Locate the cell with the specified text and output its [x, y] center coordinate. 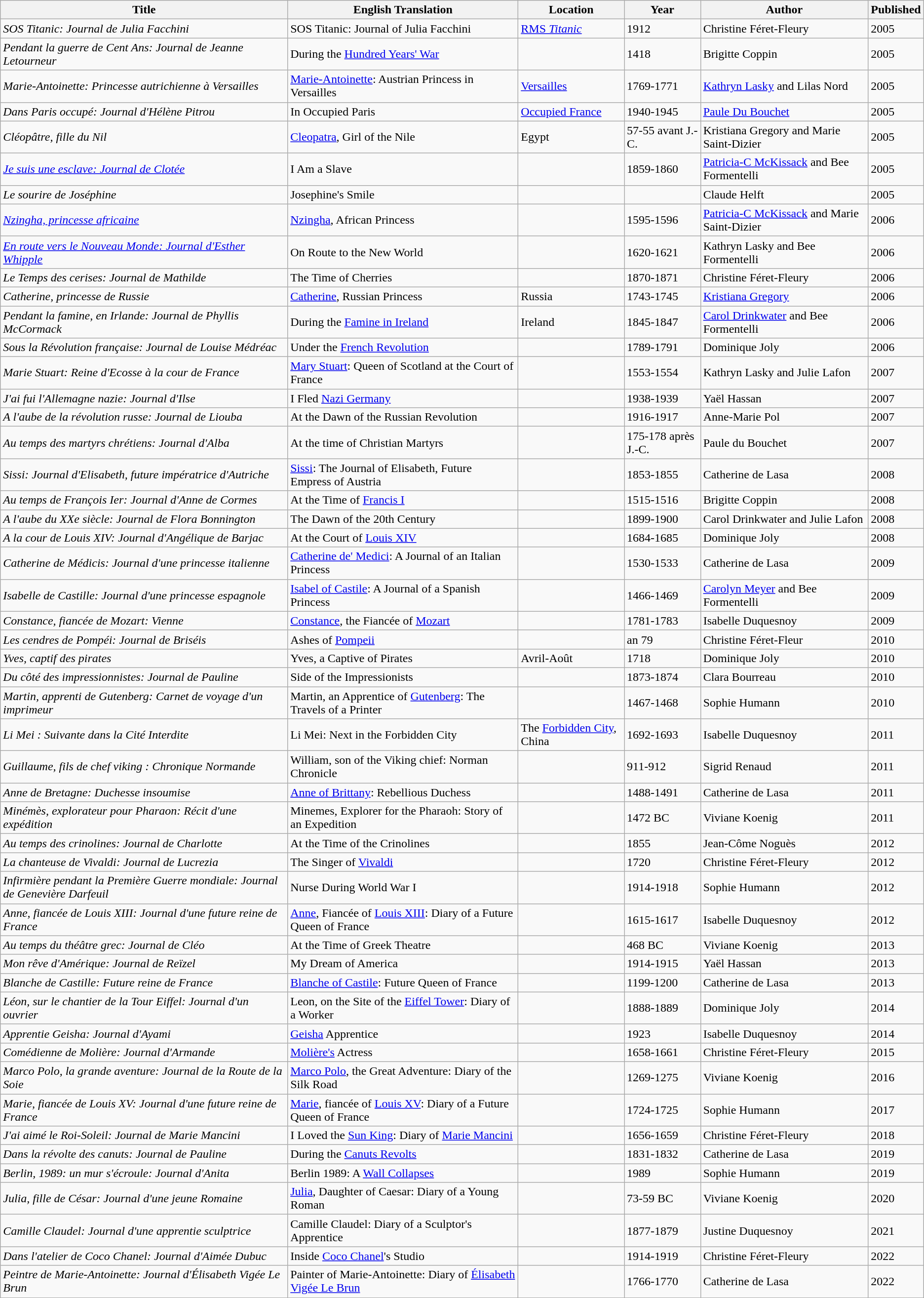
Molière's Actress [403, 1052]
Au temps des martyrs chrétiens: Journal d'Alba [144, 442]
RMS Titanic [572, 29]
I Fled Nazi Germany [403, 398]
During the Hundred Years' War [403, 54]
Isabelle de Castille: Journal d'une princesse espagnole [144, 595]
SOS Titanic: Journal de Julia Facchini [144, 29]
Under the French Revolution [403, 348]
175-178 après J.-C. [662, 442]
2021 [896, 1230]
Pendant la famine, en Irlande: Journal de Phyllis McCormack [144, 322]
Catherine, princesse de Russie [144, 296]
468 BC [662, 945]
Julia, Daughter of Caesar: Diary of a Young Roman [403, 1199]
1989 [662, 1173]
1912 [662, 29]
Catherine de Médicis: Journal d'une princesse italienne [144, 563]
During the Famine in Ireland [403, 322]
Anne, Fiancée of Louis XIII: Diary of a Future Queen of France [403, 919]
2016 [896, 1077]
Dans Paris occupé: Journal d'Hélène Pitrou [144, 112]
Comédienne de Molière: Journal d'Armande [144, 1052]
Isabel of Castile: A Journal of a Spanish Princess [403, 595]
Location [572, 10]
Versailles [572, 86]
Jean-Côme Noguès [784, 843]
1472 BC [662, 818]
1916-1917 [662, 417]
Carolyn Meyer and Bee Formentelli [784, 595]
Clara Bourreau [784, 677]
La chanteuse de Vivaldi: Journal de Lucrezia [144, 862]
Ireland [572, 322]
Nurse During World War I [403, 888]
1831-1832 [662, 1154]
1595-1596 [662, 220]
Constance, fiancée de Mozart: Vienne [144, 621]
1692-1693 [662, 735]
Josephine's Smile [403, 195]
1888-1889 [662, 1008]
At the Court of Louis XIV [403, 538]
Les cendres de Pompéi: Journal de Briséis [144, 639]
Nzingha, African Princess [403, 220]
Li Mei : Suivante dans la Cité Interdite [144, 735]
1923 [662, 1033]
A l'aube de la révolution russe: Journal de Liouba [144, 417]
an 79 [662, 639]
Catherine de' Medici: A Journal of an Italian Princess [403, 563]
1684-1685 [662, 538]
Paule du Bouchet [784, 442]
Au temps de François Ier: Journal d'Anne de Cormes [144, 500]
Occupied France [572, 112]
Author [784, 10]
Catherine, Russian Princess [403, 296]
Side of the Impressionists [403, 677]
At the Dawn of the Russian Revolution [403, 417]
Mary Stuart: Queen of Scotland at the Court of France [403, 373]
Je suis une esclave: Journal de Clotée [144, 169]
William, son of the Viking chief: Norman Chronicle [403, 767]
Kathryn Lasky and Bee Formentelli [784, 252]
Marie, fiancée de Louis XV: Journal d'une future reine de France [144, 1110]
I Loved the Sun King: Diary of Marie Mancini [403, 1136]
Christine Féret-Fleur [784, 639]
911-912 [662, 767]
Marie-Antoinette: Austrian Princess in Versailles [403, 86]
Title [144, 10]
1853-1855 [662, 475]
1743-1745 [662, 296]
Marco Polo, the Great Adventure: Diary of the Silk Road [403, 1077]
1781-1783 [662, 621]
Sissi: The Journal of Elisabeth, Future Empress of Austria [403, 475]
Anne de Bretagne: Duchesse insoumise [144, 792]
Infirmière pendant la Première Guerre mondiale: Journal de Genevière Darfeuil [144, 888]
1859-1860 [662, 169]
Li Mei: Next in the Forbidden City [403, 735]
En route vers le Nouveau Monde: Journal d'Esther Whipple [144, 252]
Le Temps des cerises: Journal de Mathilde [144, 277]
1530-1533 [662, 563]
During the Canuts Revolts [403, 1154]
Carol Drinkwater and Bee Formentelli [784, 322]
Léon, sur le chantier de la Tour Eiffel: Journal d'un ouvrier [144, 1008]
Minémès, explorateur pour Pharaon: Récit d'une expédition [144, 818]
Marie Stuart: Reine d'Ecosse à la cour de France [144, 373]
Blanche de Castille: Future reine de France [144, 983]
Geisha Apprentice [403, 1033]
Justine Duquesnoy [784, 1230]
1899-1900 [662, 519]
Nzingha, princesse africaine [144, 220]
Julia, fille de César: Journal d'une jeune Romaine [144, 1199]
Anne, fiancée de Louis XIII: Journal d'une future reine de France [144, 919]
1914-1918 [662, 888]
Dans la révolte des canuts: Journal de Pauline [144, 1154]
1877-1879 [662, 1230]
I Am a Slave [403, 169]
The Dawn of the 20th Century [403, 519]
A la cour de Louis XIV: Journal d'Angélique de Barjac [144, 538]
Kathryn Lasky and Lilas Nord [784, 86]
Year [662, 10]
Yves, captif des pirates [144, 658]
1269-1275 [662, 1077]
At the time of Christian Martyrs [403, 442]
Peintre de Marie-Antoinette: Journal d'Élisabeth Vigée Le Brun [144, 1282]
Guillaume, fils de chef viking : Chronique Normande [144, 767]
1656-1659 [662, 1136]
Ashes of Pompeii [403, 639]
On Route to the New World [403, 252]
1515-1516 [662, 500]
1488-1491 [662, 792]
Marie-Antoinette: Princesse autrichienne à Versailles [144, 86]
Claude Helft [784, 195]
1769-1771 [662, 86]
Inside Coco Chanel's Studio [403, 1256]
1873-1874 [662, 677]
Egypt [572, 137]
Patricia-C McKissack and Marie Saint-Dizier [784, 220]
1418 [662, 54]
Mon rêve d'Amérique: Journal de Reïzel [144, 964]
At the Time of the Crinolines [403, 843]
73-59 BC [662, 1199]
The Singer of Vivaldi [403, 862]
1789-1791 [662, 348]
57-55 avant J.-C. [662, 137]
Marie, fiancée of Louis XV: Diary of a Future Queen of France [403, 1110]
1940-1945 [662, 112]
1615-1617 [662, 919]
1718 [662, 658]
J'ai fui l'Allemagne nazie: Journal d'Ilse [144, 398]
Le sourire de Joséphine [144, 195]
Anne of Brittany: Rebellious Duchess [403, 792]
1466-1469 [662, 595]
Au temps du théâtre grec: Journal de Cléo [144, 945]
1467-1468 [662, 702]
Marco Polo, la grande aventure: Journal de la Route de la Soie [144, 1077]
1914-1915 [662, 964]
Kristiana Gregory [784, 296]
Leon, on the Site of the Eiffel Tower: Diary of a Worker [403, 1008]
Camille Claudel: Journal d'une apprentie sculptrice [144, 1230]
1914-1919 [662, 1256]
1553-1554 [662, 373]
My Dream of America [403, 964]
Kristiana Gregory and Marie Saint-Dizier [784, 137]
Constance, the Fiancée of Mozart [403, 621]
Published [896, 10]
Minemes, Explorer for the Pharaoh: Story of an Expedition [403, 818]
Pendant la guerre de Cent Ans: Journal de Jeanne Letourneur [144, 54]
English Translation [403, 10]
A l'aube du XXe siècle: Journal de Flora Bonnington [144, 519]
Russia [572, 296]
Du côté des impressionnistes: Journal de Pauline [144, 677]
1720 [662, 862]
Martin, an Apprentice of Gutenberg: The Travels of a Printer [403, 702]
The Time of Cherries [403, 277]
Camille Claudel: Diary of a Sculptor's Apprentice [403, 1230]
1199-1200 [662, 983]
Sous la Révolution française: Journal de Louise Médréac [144, 348]
Au temps des crinolines: Journal de Charlotte [144, 843]
Avril-Août [572, 658]
Cleopatra, Girl of the Nile [403, 137]
1845-1847 [662, 322]
Anne-Marie Pol [784, 417]
Blanche of Castile: Future Queen of France [403, 983]
Dans l'atelier de Coco Chanel: Journal d'Aimée Dubuc [144, 1256]
Sissi: Journal d'Elisabeth, future impératrice d'Autriche [144, 475]
In Occupied Paris [403, 112]
1620-1621 [662, 252]
2017 [896, 1110]
The Forbidden City, China [572, 735]
At the Time of Greek Theatre [403, 945]
Carol Drinkwater and Julie Lafon [784, 519]
1938-1939 [662, 398]
Kathryn Lasky and Julie Lafon [784, 373]
1724-1725 [662, 1110]
Sigrid Renaud [784, 767]
1870-1871 [662, 277]
2015 [896, 1052]
Cléopâtre, fille du Nil [144, 137]
2018 [896, 1136]
SOS Titanic: Journal of Julia Facchini [403, 29]
Berlin, 1989: un mur s'écroule: Journal d'Anita [144, 1173]
Painter of Marie-Antoinette: Diary of Élisabeth Vigée Le Brun [403, 1282]
J'ai aimé le Roi-Soleil: Journal de Marie Mancini [144, 1136]
1766-1770 [662, 1282]
Berlin 1989: A Wall Collapses [403, 1173]
Paule Du Bouchet [784, 112]
2020 [896, 1199]
Martin, apprenti de Gutenberg: Carnet de voyage d'un imprimeur [144, 702]
Apprentie Geisha: Journal d'Ayami [144, 1033]
At the Time of Francis I [403, 500]
Patricia-C McKissack and Bee Formentelli [784, 169]
1658-1661 [662, 1052]
1855 [662, 843]
Yves, a Captive of Pirates [403, 658]
